Return the (X, Y) coordinate for the center point of the cell that contains the specified text.  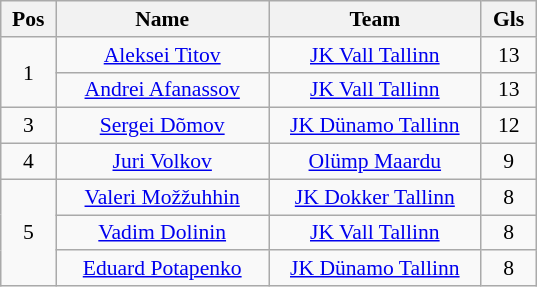
Olümp Maardu (374, 162)
Andrei Afanassov (162, 90)
Valeri Možžuhhin (162, 197)
Team (374, 19)
Vadim Dolinin (162, 233)
9 (508, 162)
Gls (508, 19)
12 (508, 126)
Eduard Potapenko (162, 269)
3 (28, 126)
4 (28, 162)
Pos (28, 19)
5 (28, 232)
Name (162, 19)
JK Dokker Tallinn (374, 197)
Sergei Dõmov (162, 126)
Juri Volkov (162, 162)
1 (28, 72)
Aleksei Titov (162, 55)
